Provide the (x, y) coordinate of the cell's center where the given text is located.  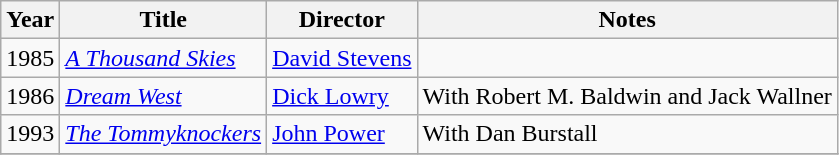
Year (30, 20)
1986 (30, 96)
1993 (30, 134)
The Tommyknockers (164, 134)
With Dan Burstall (627, 134)
David Stevens (342, 58)
1985 (30, 58)
John Power (342, 134)
A Thousand Skies (164, 58)
With Robert M. Baldwin and Jack Wallner (627, 96)
Director (342, 20)
Title (164, 20)
Notes (627, 20)
Dick Lowry (342, 96)
Dream West (164, 96)
